Search for the cell housing the specified text and yield its (x, y) center coordinate. 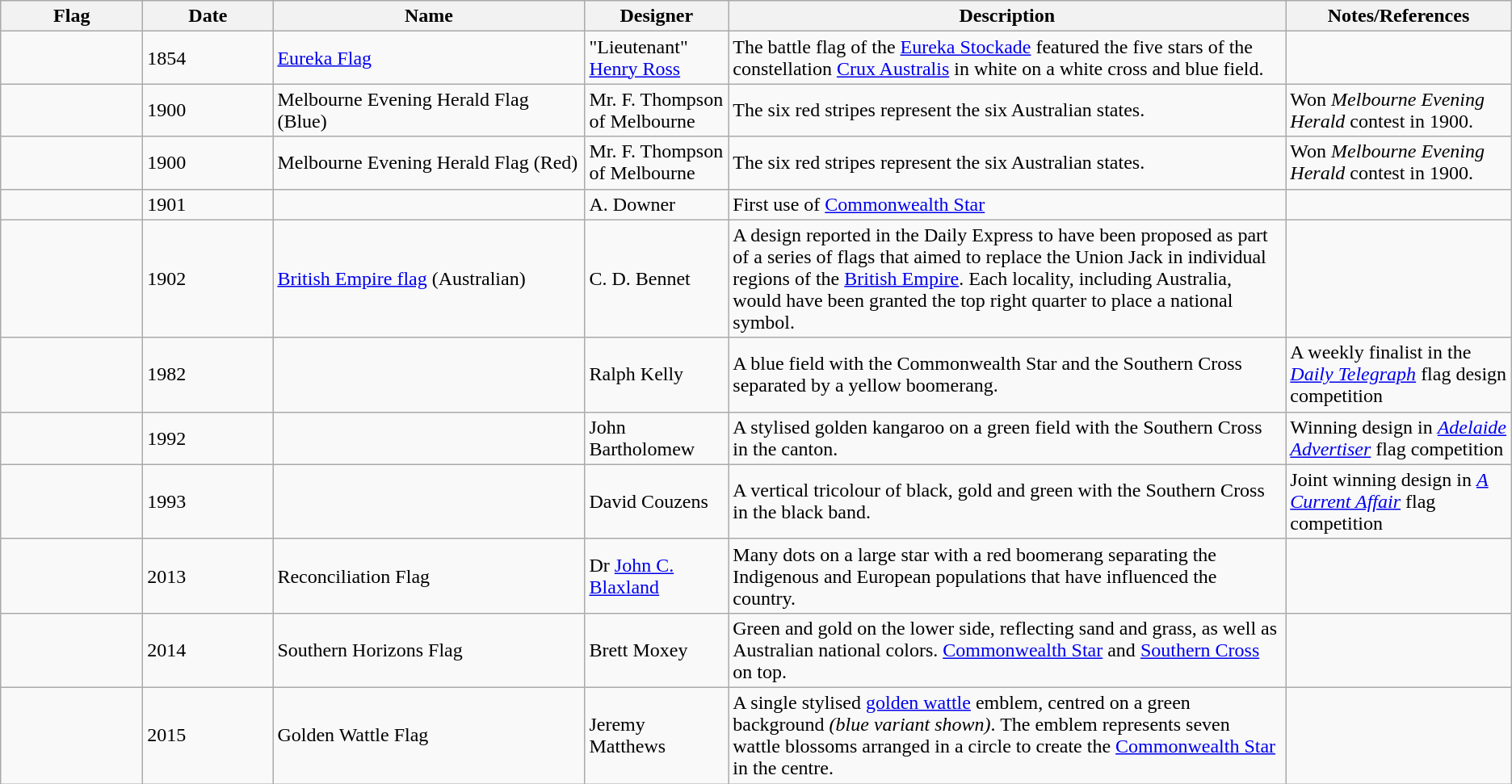
Melbourne Evening Herald Flag (Blue) (429, 110)
Reconciliation Flag (429, 576)
Jeremy Matthews (657, 735)
Notes/References (1399, 16)
Brett Moxey (657, 650)
Winning design in Adelaide Advertiser flag competition (1399, 438)
Designer (657, 16)
Green and gold on the lower side, reflecting sand and grass, as well as Australian national colors. Commonwealth Star and Southern Cross on top. (1007, 650)
Melbourne Evening Herald Flag (Red) (429, 163)
British Empire flag (Australian) (429, 279)
David Couzens (657, 501)
Flag (72, 16)
2014 (208, 650)
Description (1007, 16)
2013 (208, 576)
Date (208, 16)
A vertical tricolour of black, gold and green with the Southern Cross in the black band. (1007, 501)
1992 (208, 438)
Many dots on a large star with a red boomerang separating the Indigenous and European populations that have influenced the country. (1007, 576)
First use of Commonwealth Star (1007, 204)
"Lieutenant" Henry Ross (657, 58)
Eureka Flag (429, 58)
Ralph Kelly (657, 375)
A stylised golden kangaroo on a green field with the Southern Cross in the canton. (1007, 438)
Joint winning design in A Current Affair flag competition (1399, 501)
Dr John C. Blaxland (657, 576)
Golden Wattle Flag (429, 735)
A weekly finalist in the Daily Telegraph flag design competition (1399, 375)
A blue field with the Commonwealth Star and the Southern Cross separated by a yellow boomerang. (1007, 375)
Name (429, 16)
John Bartholomew (657, 438)
2015 (208, 735)
The battle flag of the Eureka Stockade featured the five stars of the constellation Crux Australis in white on a white cross and blue field. (1007, 58)
1993 (208, 501)
C. D. Bennet (657, 279)
1982 (208, 375)
A. Downer (657, 204)
Southern Horizons Flag (429, 650)
1854 (208, 58)
1901 (208, 204)
1902 (208, 279)
